Provide the [x, y] coordinate of the cell's center where the given text is located.  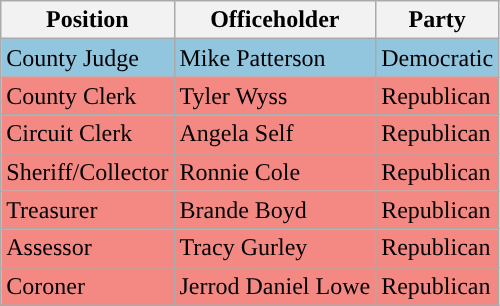
Coroner [88, 286]
Mike Patterson [275, 58]
Officeholder [275, 20]
Party [438, 20]
Brande Boyd [275, 210]
Angela Self [275, 134]
Treasurer [88, 210]
Democratic [438, 58]
Tracy Gurley [275, 248]
Assessor [88, 248]
County Judge [88, 58]
County Clerk [88, 96]
Jerrod Daniel Lowe [275, 286]
Circuit Clerk [88, 134]
Tyler Wyss [275, 96]
Ronnie Cole [275, 172]
Sheriff/Collector [88, 172]
Position [88, 20]
